For the text-containing cell, return its midpoint in (x, y) coordinate format. 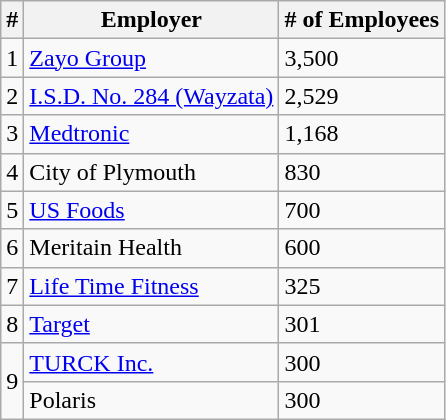
9 (12, 381)
Polaris (152, 400)
1 (12, 58)
301 (362, 324)
7 (12, 286)
8 (12, 324)
1,168 (362, 134)
Life Time Fitness (152, 286)
Zayo Group (152, 58)
# of Employees (362, 20)
600 (362, 248)
Target (152, 324)
US Foods (152, 210)
Employer (152, 20)
2 (12, 96)
City of Plymouth (152, 172)
3 (12, 134)
2,529 (362, 96)
830 (362, 172)
3,500 (362, 58)
6 (12, 248)
Medtronic (152, 134)
4 (12, 172)
5 (12, 210)
325 (362, 286)
TURCK Inc. (152, 362)
I.S.D. No. 284 (Wayzata) (152, 96)
Meritain Health (152, 248)
# (12, 20)
700 (362, 210)
